Find where the given text appears and provide that cell's center as (X, Y) coordinate. 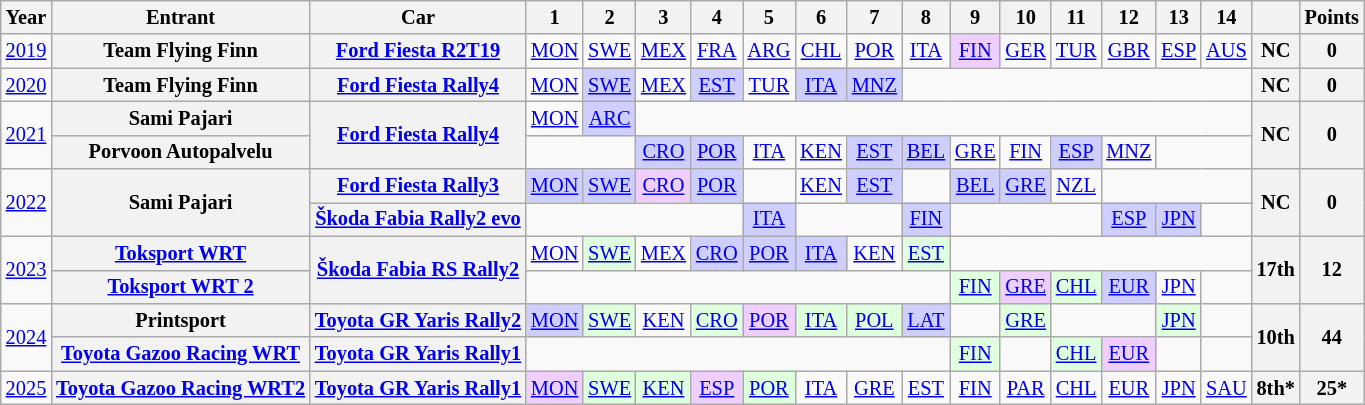
13 (1178, 17)
Entrant (180, 17)
10 (1025, 17)
NZL (1076, 186)
Ford Fiesta Rally3 (418, 186)
2024 (26, 336)
Toyota Gazoo Racing WRT (180, 354)
2 (610, 17)
11 (1076, 17)
Toyota Gazoo Racing WRT2 (180, 388)
ARC (610, 118)
Car (418, 17)
7 (874, 17)
2019 (26, 51)
POL (874, 320)
2020 (26, 85)
GBR (1128, 51)
8 (926, 17)
ARG (770, 51)
Škoda Fabia RS Rally2 (418, 270)
2021 (26, 134)
17th (1276, 270)
GER (1025, 51)
AUS (1226, 51)
Year (26, 17)
2023 (26, 270)
3 (664, 17)
6 (821, 17)
4 (717, 17)
Toksport WRT 2 (180, 287)
PAR (1025, 388)
Toksport WRT (180, 253)
Ford Fiesta R2T19 (418, 51)
25* (1332, 388)
5 (770, 17)
14 (1226, 17)
10th (1276, 336)
8th* (1276, 388)
LAT (926, 320)
2022 (26, 202)
44 (1332, 336)
Porvoon Autopalvelu (180, 152)
2025 (26, 388)
Printsport (180, 320)
SAU (1226, 388)
1 (554, 17)
Points (1332, 17)
9 (975, 17)
Toyota GR Yaris Rally2 (418, 320)
FRA (717, 51)
Škoda Fabia Rally2 evo (418, 219)
